Pinpoint the cell where the given text exists, returning its (X, Y) midpoint coordinate. 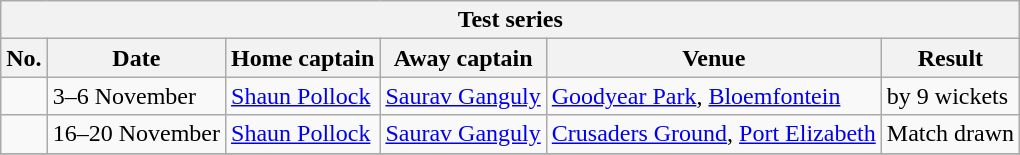
Home captain (303, 58)
by 9 wickets (950, 96)
Match drawn (950, 134)
Away captain (463, 58)
Date (136, 58)
Crusaders Ground, Port Elizabeth (714, 134)
Result (950, 58)
16–20 November (136, 134)
No. (24, 58)
Test series (510, 20)
Goodyear Park, Bloemfontein (714, 96)
3–6 November (136, 96)
Venue (714, 58)
